Extract the (X, Y) coordinate from the center of the cell holding the provided text.  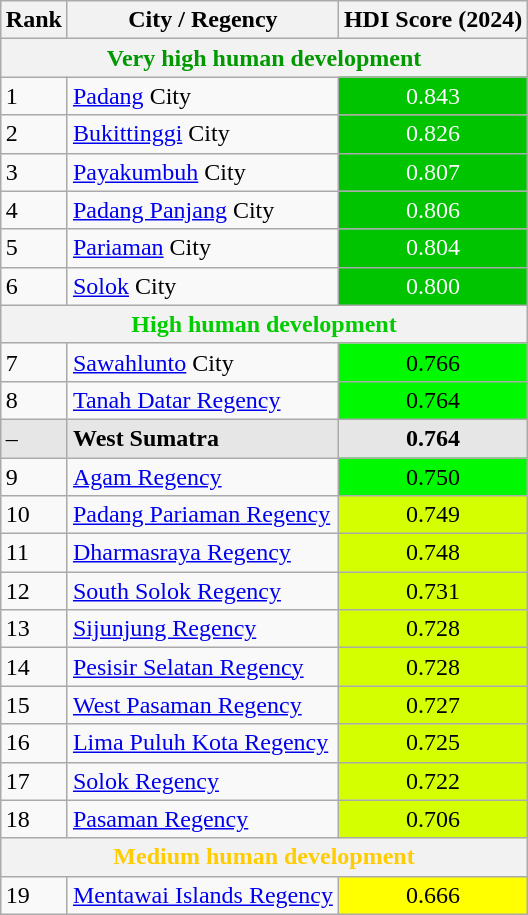
7 (34, 362)
Agam Regency (202, 477)
0.666 (432, 895)
0.706 (432, 819)
– (34, 438)
3 (34, 172)
2 (34, 134)
18 (34, 819)
Pasaman Regency (202, 819)
0.748 (432, 553)
1 (34, 96)
0.800 (432, 286)
13 (34, 629)
0.806 (432, 210)
0.807 (432, 172)
0.804 (432, 248)
West Pasaman Regency (202, 705)
4 (34, 210)
0.725 (432, 743)
Solok City (202, 286)
Bukittinggi City (202, 134)
South Solok Regency (202, 591)
Dharmasraya Regency (202, 553)
12 (34, 591)
0.843 (432, 96)
5 (34, 248)
Tanah Datar Regency (202, 400)
0.731 (432, 591)
Sijunjung Regency (202, 629)
11 (34, 553)
8 (34, 400)
HDI Score (2024) (432, 20)
0.766 (432, 362)
0.722 (432, 781)
14 (34, 667)
Pariaman City (202, 248)
Lima Puluh Kota Regency (202, 743)
19 (34, 895)
0.826 (432, 134)
16 (34, 743)
6 (34, 286)
Solok Regency (202, 781)
Pesisir Selatan Regency (202, 667)
Payakumbuh City (202, 172)
15 (34, 705)
10 (34, 515)
0.750 (432, 477)
City / Regency (202, 20)
9 (34, 477)
0.727 (432, 705)
0.749 (432, 515)
17 (34, 781)
Sawahlunto City (202, 362)
High human development (264, 324)
Rank (34, 20)
Padang City (202, 96)
Padang Pariaman Regency (202, 515)
Very high human development (264, 58)
Padang Panjang City (202, 210)
Medium human development (264, 857)
Mentawai Islands Regency (202, 895)
West Sumatra (202, 438)
